Provide the (x, y) coordinate of the cell's center where the given text is located.  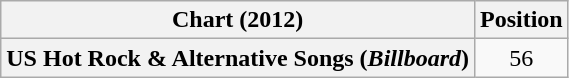
Position (521, 20)
56 (521, 58)
US Hot Rock & Alternative Songs (Billboard) (238, 58)
Chart (2012) (238, 20)
